Search for the cell housing the specified text and yield its (x, y) center coordinate. 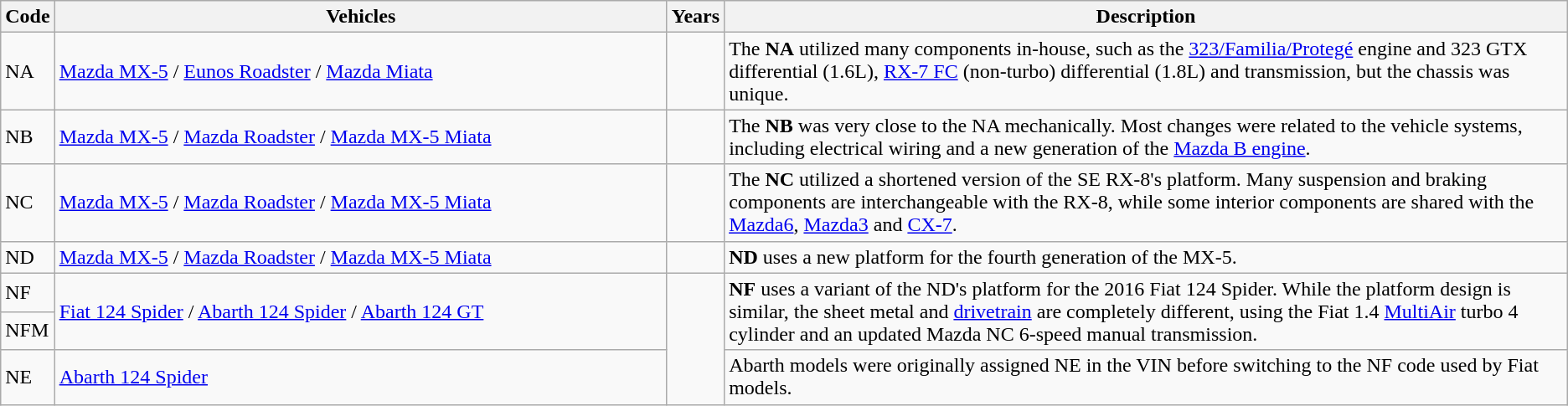
NFM (28, 331)
ND (28, 257)
Abarth models were originally assigned NE in the VIN before switching to the NF code used by Fiat models. (1146, 377)
Mazda MX-5 / Eunos Roadster / Mazda Miata (360, 71)
ND uses a new platform for the fourth generation of the MX-5. (1146, 257)
Years (695, 17)
Abarth 124 Spider (360, 377)
Code (28, 17)
NC (28, 203)
Description (1146, 17)
NB (28, 137)
Vehicles (360, 17)
NA (28, 71)
Fiat 124 Spider / Abarth 124 Spider / Abarth 124 GT (360, 311)
NF (28, 292)
NE (28, 377)
